Locate the cell with the specified text and output its (X, Y) center coordinate. 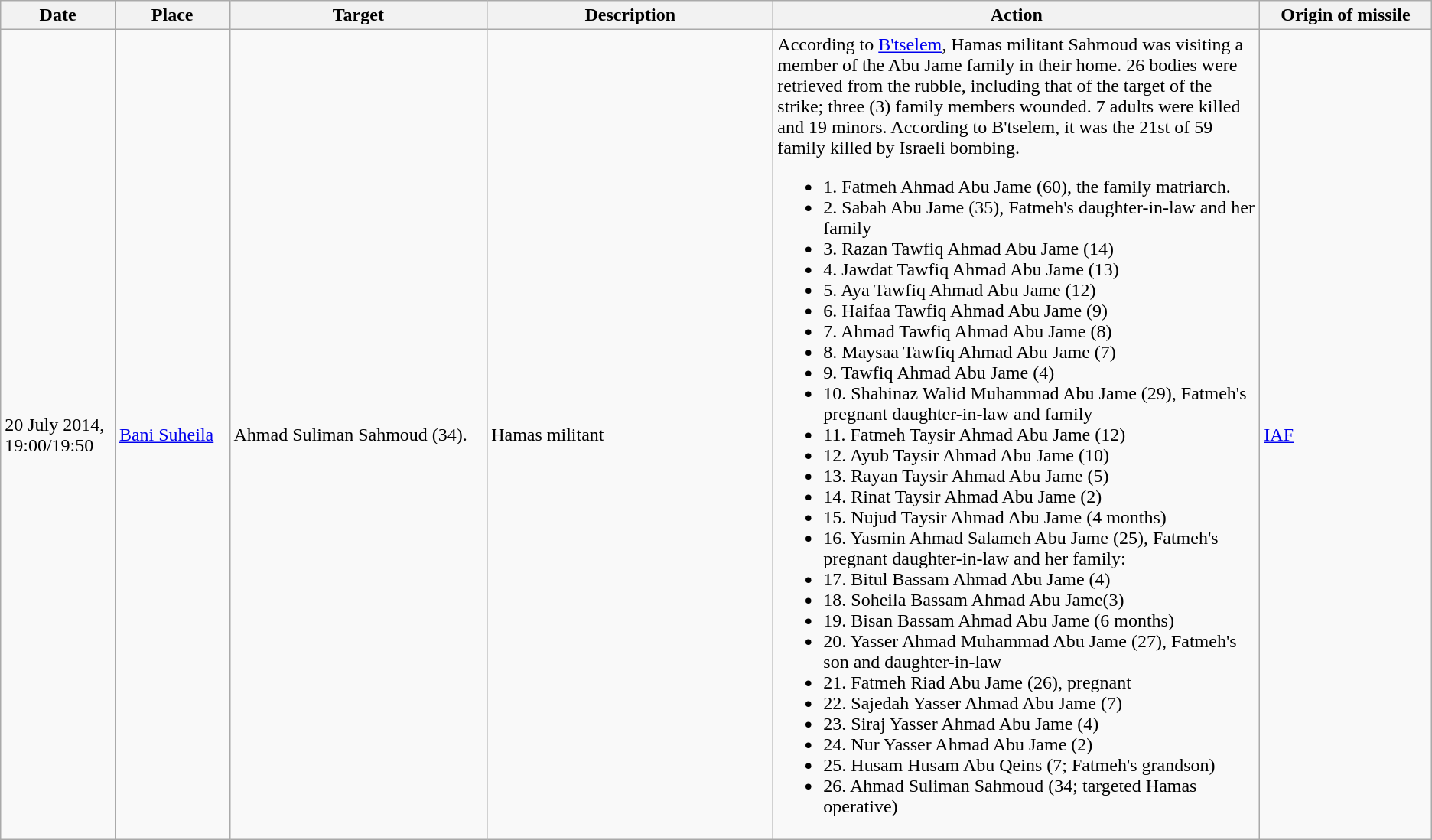
Date (58, 15)
Action (1017, 15)
Place (172, 15)
Origin of missile (1346, 15)
20 July 2014, 19:00/19:50 (58, 435)
Description (630, 15)
Ahmad Suliman Sahmoud (34). (358, 435)
Hamas militant (630, 435)
Target (358, 15)
IAF (1346, 435)
Bani Suheila (172, 435)
